Identify which cell holds the provided text, then report its (X, Y) central coordinate. 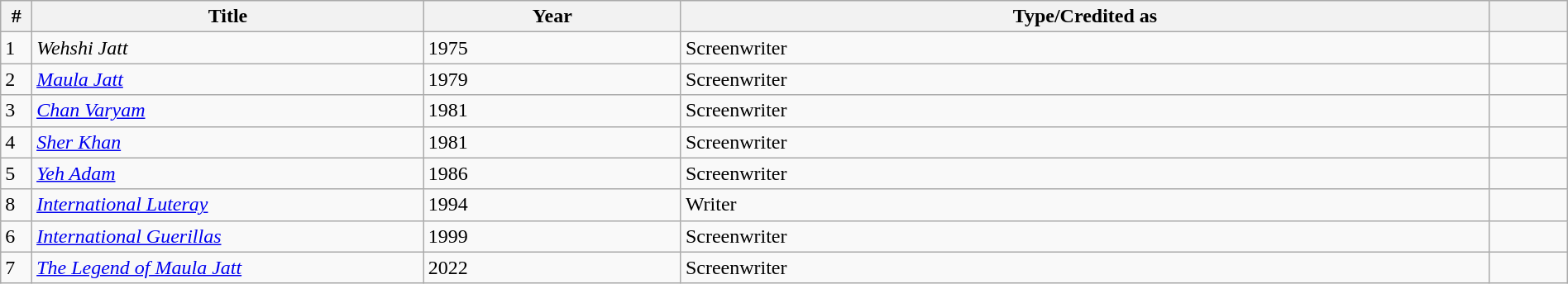
Maula Jatt (228, 79)
Type/Credited as (1085, 17)
7 (17, 267)
Wehshi Jatt (228, 48)
2 (17, 79)
Title (228, 17)
Sher Khan (228, 142)
1975 (552, 48)
5 (17, 173)
4 (17, 142)
Chan Varyam (228, 111)
International Guerillas (228, 236)
Year (552, 17)
International Luteray (228, 205)
The Legend of Maula Jatt (228, 267)
6 (17, 236)
1999 (552, 236)
Writer (1085, 205)
# (17, 17)
1979 (552, 79)
1994 (552, 205)
Yeh Adam (228, 173)
2022 (552, 267)
1 (17, 48)
1986 (552, 173)
3 (17, 111)
8 (17, 205)
